Return the [x, y] coordinate for the center point of the cell that contains the specified text.  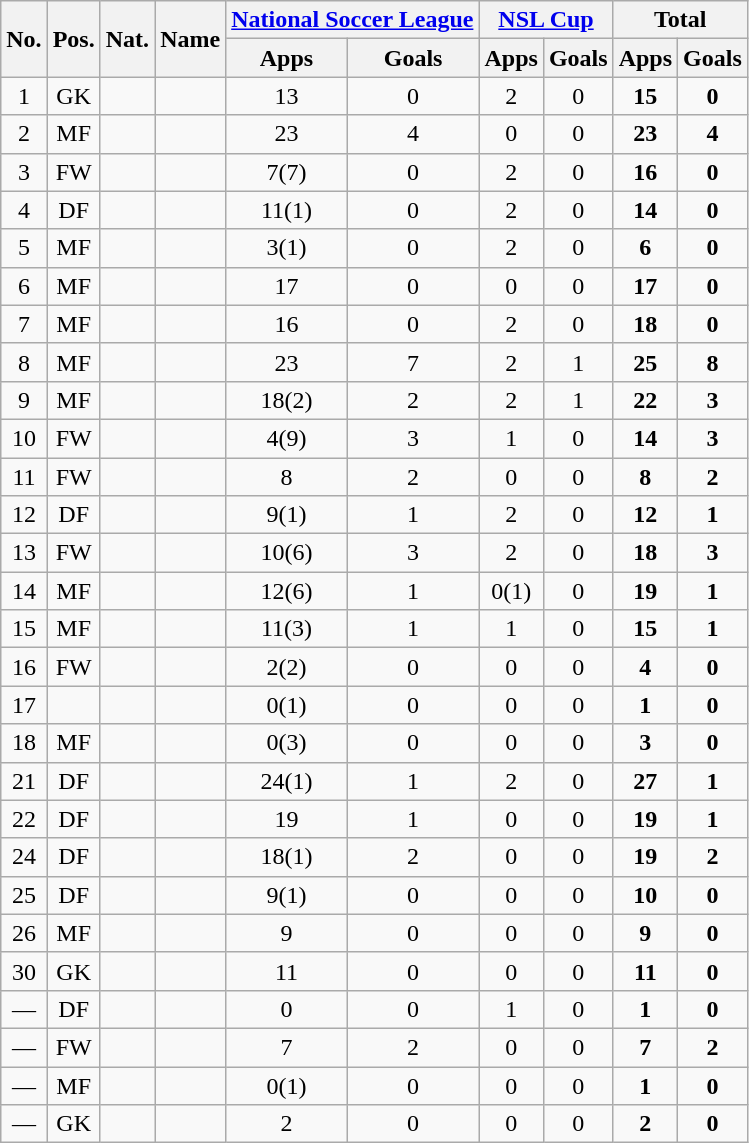
18(2) [287, 400]
11(3) [287, 629]
24(1) [287, 781]
24 [24, 857]
27 [645, 781]
No. [24, 39]
18(1) [287, 857]
NSL Cup [546, 20]
10(6) [287, 553]
4(9) [287, 438]
Name [190, 39]
21 [24, 781]
26 [24, 933]
2(2) [287, 667]
Total [680, 20]
0(3) [287, 743]
National Soccer League [352, 20]
30 [24, 971]
7(7) [287, 172]
3(1) [287, 248]
12(6) [287, 591]
11(1) [287, 210]
5 [24, 248]
Pos. [74, 39]
Nat. [127, 39]
